Return (x, y) of the center of cell containing provided text 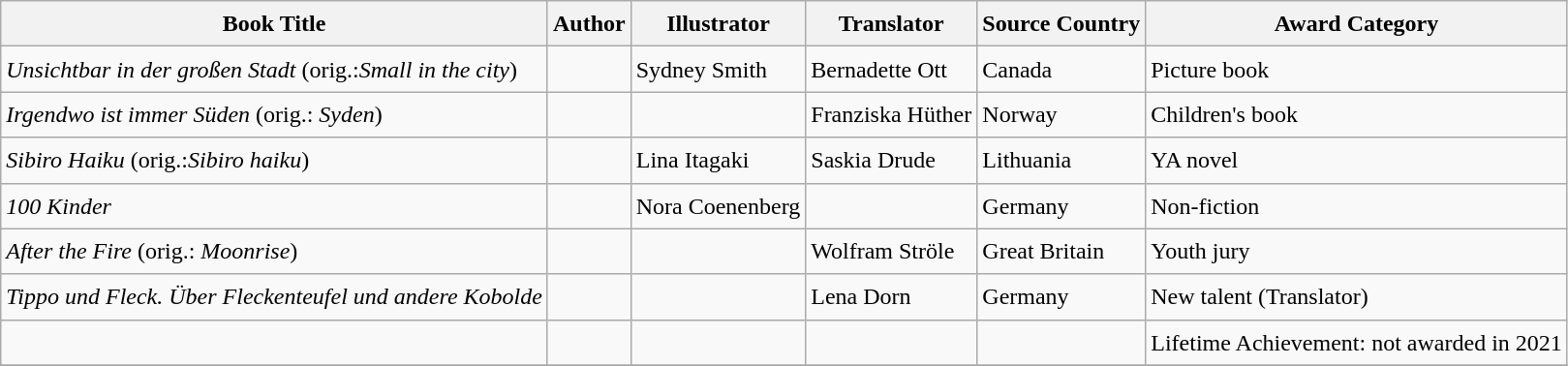
Translator (891, 23)
Sibiro Haiku (orig.:Sibiro haiku) (275, 161)
Award Category (1357, 23)
Source Country (1061, 23)
Author (589, 23)
Children's book (1357, 114)
100 Kinder (275, 205)
New talent (Translator) (1357, 296)
Picture book (1357, 70)
Lifetime Achievement: not awarded in 2021 (1357, 343)
Wolfram Ströle (891, 252)
Book Title (275, 23)
Great Britain (1061, 252)
Lena Dorn (891, 296)
Tippo und Fleck. Über Fleckenteufel und andere Kobolde (275, 296)
Irgendwo ist immer Süden (orig.: Syden) (275, 114)
Lithuania (1061, 161)
Non-fiction (1357, 205)
Youth jury (1357, 252)
Illustrator (719, 23)
Bernadette Ott (891, 70)
Saskia Drude (891, 161)
Sydney Smith (719, 70)
Canada (1061, 70)
Nora Coenenberg (719, 205)
Norway (1061, 114)
After the Fire (orig.: Moonrise) (275, 252)
Unsichtbar in der großen Stadt (orig.:Small in the city) (275, 70)
Franziska Hüther (891, 114)
YA novel (1357, 161)
Lina Itagaki (719, 161)
